Provide the (x, y) coordinate of the cell's center where the given text is located.  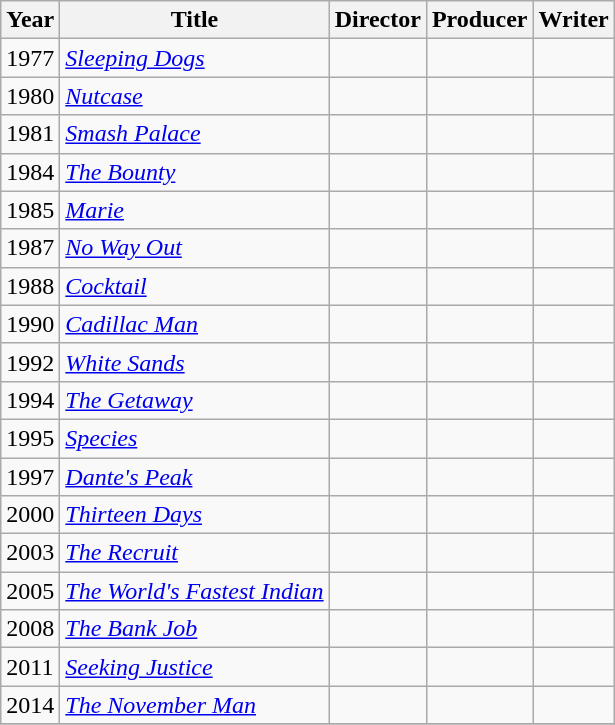
1987 (30, 248)
2000 (30, 515)
No Way Out (194, 248)
Species (194, 438)
Year (30, 20)
Thirteen Days (194, 515)
1992 (30, 362)
1988 (30, 286)
1984 (30, 172)
Cocktail (194, 286)
White Sands (194, 362)
1997 (30, 477)
Director (378, 20)
Marie (194, 210)
1981 (30, 134)
1977 (30, 58)
1990 (30, 324)
Sleeping Dogs (194, 58)
1995 (30, 438)
1985 (30, 210)
The Bounty (194, 172)
The World's Fastest Indian (194, 591)
Seeking Justice (194, 667)
2003 (30, 553)
Cadillac Man (194, 324)
Nutcase (194, 96)
2008 (30, 629)
The Bank Job (194, 629)
Writer (574, 20)
1980 (30, 96)
The Getaway (194, 400)
Producer (480, 20)
2014 (30, 705)
1994 (30, 400)
The Recruit (194, 553)
2005 (30, 591)
The November Man (194, 705)
2011 (30, 667)
Title (194, 20)
Smash Palace (194, 134)
Dante's Peak (194, 477)
